Locate the cell with the specified text and output its [x, y] center coordinate. 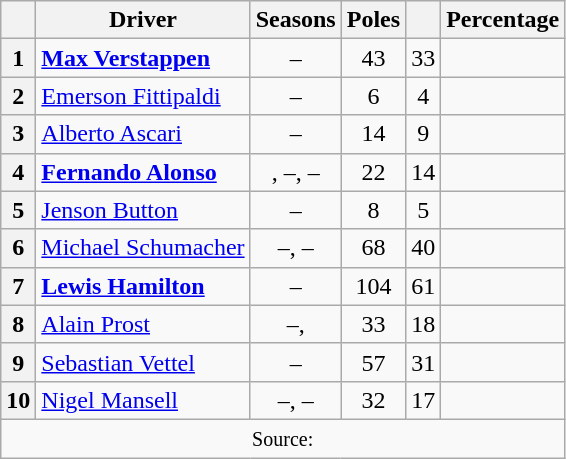
Jenson Button [143, 210]
Fernando Alonso [143, 172]
, –, – [296, 172]
43 [373, 58]
22 [373, 172]
40 [424, 248]
61 [424, 286]
17 [424, 400]
Seasons [296, 20]
Michael Schumacher [143, 248]
10 [18, 400]
18 [424, 324]
Max Verstappen [143, 58]
Emerson Fittipaldi [143, 96]
1 [18, 58]
Driver [143, 20]
68 [373, 248]
7 [18, 286]
Nigel Mansell [143, 400]
Poles [373, 20]
Sebastian Vettel [143, 362]
Percentage [503, 20]
2 [18, 96]
Alain Prost [143, 324]
Lewis Hamilton [143, 286]
Alberto Ascari [143, 134]
Source: [283, 438]
32 [373, 400]
3 [18, 134]
57 [373, 362]
–, [296, 324]
104 [373, 286]
31 [424, 362]
